Determine the [X, Y] coordinate at the center of the cell enclosing the given text.  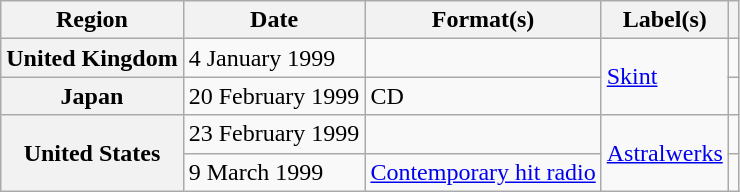
Japan [92, 96]
4 January 1999 [274, 58]
United Kingdom [92, 58]
Astralwerks [664, 153]
Date [274, 20]
Region [92, 20]
20 February 1999 [274, 96]
United States [92, 153]
23 February 1999 [274, 134]
9 March 1999 [274, 172]
Format(s) [483, 20]
Label(s) [664, 20]
Contemporary hit radio [483, 172]
CD [483, 96]
Skint [664, 77]
